Output the (X, Y) coordinate of the center of the cell containing the given text.  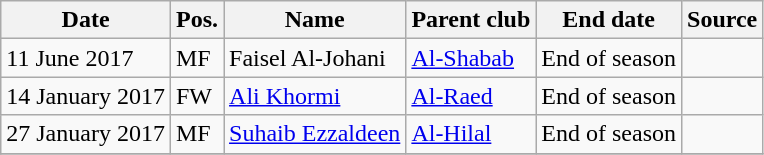
11 June 2017 (86, 58)
14 January 2017 (86, 96)
Faisel Al-Johani (315, 58)
Date (86, 20)
End date (609, 20)
Parent club (471, 20)
Al-Shabab (471, 58)
FW (196, 96)
Name (315, 20)
Suhaib Ezzaldeen (315, 134)
Source (722, 20)
Pos. (196, 20)
27 January 2017 (86, 134)
Al-Raed (471, 96)
Ali Khormi (315, 96)
Al-Hilal (471, 134)
